Pinpoint the cell where the given text exists, returning its [x, y] midpoint coordinate. 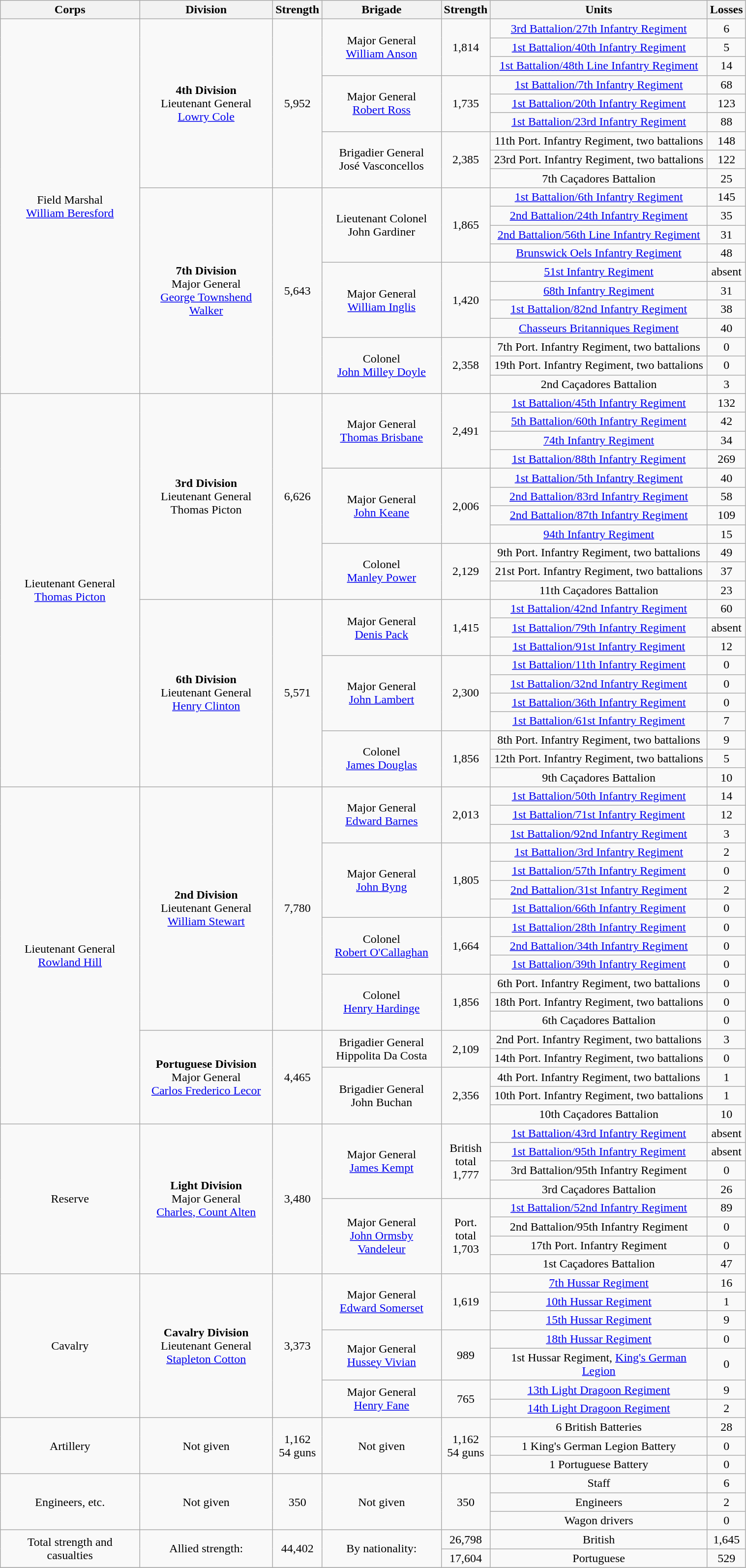
7,780 [298, 908]
1st Battalion/61st Infantry Regiment [599, 721]
1st Battalion/11th Infantry Regiment [599, 665]
1st Battalion/88th Infantry Regiment [599, 459]
4,465 [298, 1077]
6th Port. Infantry Regiment, two battalions [599, 983]
68 [726, 85]
109 [726, 515]
2nd Battalion/95th Infantry Regiment [599, 1227]
94th Infantry Regiment [599, 534]
1,735 [466, 103]
11th Port. Infantry Regiment, two battalions [599, 141]
1,865 [466, 225]
123 [726, 103]
2nd Battalion/34th Infantry Regiment [599, 946]
4th Port. Infantry Regiment, two battalions [599, 1077]
6,626 [298, 497]
1st Battalion/45th Infantry Regiment [599, 403]
ColonelHenry Hardinge [382, 1002]
Brigadier GeneralJosé Vasconcellos [382, 159]
7 [726, 721]
1st Battalion/43rd Infantry Regiment [599, 1133]
2,006 [466, 506]
1st Battalion/20th Infantry Regiment [599, 103]
34 [726, 440]
Major GeneralThomas Brisbane [382, 431]
1st Battalion/52nd Infantry Regiment [599, 1208]
23 [726, 590]
1st Battalion/50th Infantry Regiment [599, 796]
Field MarshalWilliam Beresford [70, 207]
10th Caçadores Battalion [599, 1114]
1st Battalion/40th Infantry Regiment [599, 47]
3,480 [298, 1198]
Engineers, etc. [70, 1502]
9th Caçadores Battalion [599, 777]
5,952 [298, 103]
Cavalry [70, 1346]
15 [726, 534]
18th Hussar Regiment [599, 1339]
Brunswick Oels Infantry Regiment [599, 253]
60 [726, 609]
2,013 [466, 814]
37 [726, 572]
1 King's German Legion Battery [599, 1446]
Chasseurs Britanniques Regiment [599, 328]
1st Battalion/7th Infantry Regiment [599, 85]
1st Battalion/79th Infantry Regiment [599, 628]
3rd Battalion/95th Infantry Regiment [599, 1171]
58 [726, 496]
5th Battalion/60th Infantry Regiment [599, 422]
42 [726, 422]
16 [726, 1283]
Major GeneralJohn Lambert [382, 693]
1st Battalion/36th Infantry Regiment [599, 702]
14th Port. Infantry Regiment, two battalions [599, 1058]
14th Light Dragoon Regiment [599, 1408]
Division [207, 10]
122 [726, 159]
Major GeneralJohn Byng [382, 880]
2nd Battalion/83rd Infantry Regiment [599, 496]
1st Battalion/3rd Infantry Regiment [599, 852]
1,420 [466, 300]
3rd DivisionLieutenant GeneralThomas Picton [207, 497]
1st Battalion/71st Infantry Regiment [599, 814]
Wagon drivers [599, 1521]
15th Hussar Regiment [599, 1320]
Portuguese [599, 1558]
5,643 [298, 290]
1st Battalion/66th Infantry Regiment [599, 908]
17th Port. Infantry Regiment [599, 1245]
Major GeneralHenry Fane [382, 1399]
ColonelJohn Milley Doyle [382, 365]
Major GeneralDenis Pack [382, 628]
Major GeneralHussey Vivian [382, 1355]
1st Battalion/5th Infantry Regiment [599, 478]
Losses [726, 10]
88 [726, 122]
Reserve [70, 1198]
7th Hussar Regiment [599, 1283]
1st Battalion/48th Line Infantry Regiment [599, 66]
Major GeneralWilliam Inglis [382, 300]
3,373 [298, 1346]
Major GeneralEdward Barnes [382, 814]
1,664 [466, 946]
132 [726, 403]
148 [726, 141]
Engineers [599, 1502]
49 [726, 553]
5,571 [298, 694]
47 [726, 1264]
269 [726, 459]
145 [726, 197]
1,415 [466, 628]
7th Port. Infantry Regiment, two battalions [599, 347]
Corps [70, 10]
23rd Port. Infantry Regiment, two battalions [599, 159]
13th Light Dragoon Regiment [599, 1389]
Lieutenant GeneralRowland Hill [70, 955]
2,109 [466, 1049]
765 [466, 1399]
1st Battalion/95th Infantry Regiment [599, 1152]
11th Caçadores Battalion [599, 590]
51st Infantry Regiment [599, 272]
1st Hussar Regiment, King's German Legion [599, 1364]
10th Hussar Regiment [599, 1301]
ColonelJames Douglas [382, 758]
1st Battalion/23rd Infantry Regiment [599, 122]
2nd Battalion/87th Infantry Regiment [599, 515]
2nd Port. Infantry Regiment, two battalions [599, 1039]
1,814 [466, 47]
Major GeneralJames Kempt [382, 1161]
44,402 [298, 1549]
1st Battalion/6th Infantry Regiment [599, 197]
1,805 [466, 880]
Britishtotal1,777 [466, 1161]
17,604 [466, 1558]
2,358 [466, 365]
21st Port. Infantry Regiment, two battalions [599, 572]
6 British Batteries [599, 1427]
8th Port. Infantry Regiment, two battalions [599, 740]
2,385 [466, 159]
Allied strength: [207, 1549]
1 Portuguese Battery [599, 1465]
Brigade [382, 10]
2,356 [466, 1095]
Brigadier GeneralHippolita Da Costa [382, 1049]
Staff [599, 1483]
By nationality: [382, 1549]
1st Battalion/57th Infantry Regiment [599, 871]
1,619 [466, 1301]
4th DivisionLieutenant GeneralLowry Cole [207, 103]
12th Port. Infantry Regiment, two battalions [599, 758]
Major GeneralJohn Ormsby Vandeleur [382, 1236]
Port.total1,703 [466, 1236]
1st Battalion/92nd Infantry Regiment [599, 834]
18th Port. Infantry Regiment, two battalions [599, 1002]
7th DivisionMajor GeneralGeorge Townshend Walker [207, 290]
7th Caçadores Battalion [599, 178]
10th Port. Infantry Regiment, two battalions [599, 1095]
1st Battalion/42nd Infantry Regiment [599, 609]
26,798 [466, 1539]
19th Port. Infantry Regiment, two battalions [599, 365]
2nd Battalion/31st Infantry Regiment [599, 890]
529 [726, 1558]
Lieutenant ColonelJohn Gardiner [382, 225]
9th Port. Infantry Regiment, two battalions [599, 553]
2,129 [466, 572]
Light DivisionMajor GeneralCharles, Count Alten [207, 1198]
68th Infantry Regiment [599, 291]
38 [726, 309]
Lieutenant GeneralThomas Picton [70, 590]
989 [466, 1355]
2,491 [466, 431]
1st Battalion/32nd Infantry Regiment [599, 684]
1st Battalion/28th Infantry Regiment [599, 927]
Cavalry DivisionLieutenant GeneralStapleton Cotton [207, 1346]
Total strength and casualties [70, 1549]
Major GeneralEdward Somerset [382, 1301]
2nd DivisionLieutenant GeneralWilliam Stewart [207, 908]
British [599, 1539]
Major GeneralJohn Keane [382, 506]
ColonelRobert O'Callaghan [382, 946]
1,645 [726, 1539]
74th Infantry Regiment [599, 440]
6th Caçadores Battalion [599, 1021]
28 [726, 1427]
25 [726, 178]
Major GeneralRobert Ross [382, 103]
1st Battalion/91st Infantry Regiment [599, 646]
Brigadier GeneralJohn Buchan [382, 1095]
2nd Battalion/24th Infantry Regiment [599, 215]
2nd Battalion/56th Line Infantry Regiment [599, 235]
Artillery [70, 1446]
2nd Caçadores Battalion [599, 384]
Portuguese DivisionMajor GeneralCarlos Frederico Lecor [207, 1077]
3rd Caçadores Battalion [599, 1189]
26 [726, 1189]
ColonelManley Power [382, 572]
1st Battalion/82nd Infantry Regiment [599, 309]
35 [726, 215]
1st Battalion/39th Infantry Regiment [599, 965]
1st Caçadores Battalion [599, 1264]
Units [599, 10]
Major GeneralWilliam Anson [382, 47]
2,300 [466, 693]
3rd Battalion/27th Infantry Regiment [599, 29]
89 [726, 1208]
6th DivisionLieutenant GeneralHenry Clinton [207, 694]
48 [726, 253]
